From the cell containing the given text, extract its center point as (x, y) coordinate. 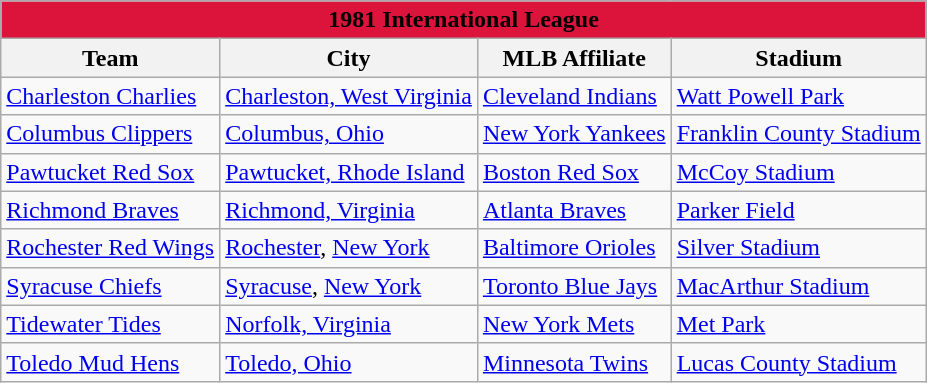
Team (110, 58)
Richmond, Virginia (349, 210)
Lucas County Stadium (798, 362)
Toledo Mud Hens (110, 362)
Atlanta Braves (574, 210)
Norfolk, Virginia (349, 324)
Pawtucket, Rhode Island (349, 172)
Toronto Blue Jays (574, 286)
Toledo, Ohio (349, 362)
Tidewater Tides (110, 324)
Cleveland Indians (574, 96)
Met Park (798, 324)
McCoy Stadium (798, 172)
Rochester Red Wings (110, 248)
Baltimore Orioles (574, 248)
Stadium (798, 58)
MLB Affiliate (574, 58)
Watt Powell Park (798, 96)
Minnesota Twins (574, 362)
Franklin County Stadium (798, 134)
City (349, 58)
Columbus, Ohio (349, 134)
Rochester, New York (349, 248)
Charleston, West Virginia (349, 96)
Charleston Charlies (110, 96)
Silver Stadium (798, 248)
New York Yankees (574, 134)
1981 International League (464, 20)
Pawtucket Red Sox (110, 172)
Parker Field (798, 210)
Syracuse Chiefs (110, 286)
New York Mets (574, 324)
Syracuse, New York (349, 286)
Richmond Braves (110, 210)
MacArthur Stadium (798, 286)
Boston Red Sox (574, 172)
Columbus Clippers (110, 134)
